Identify which cell holds the provided text, then report its [X, Y] central coordinate. 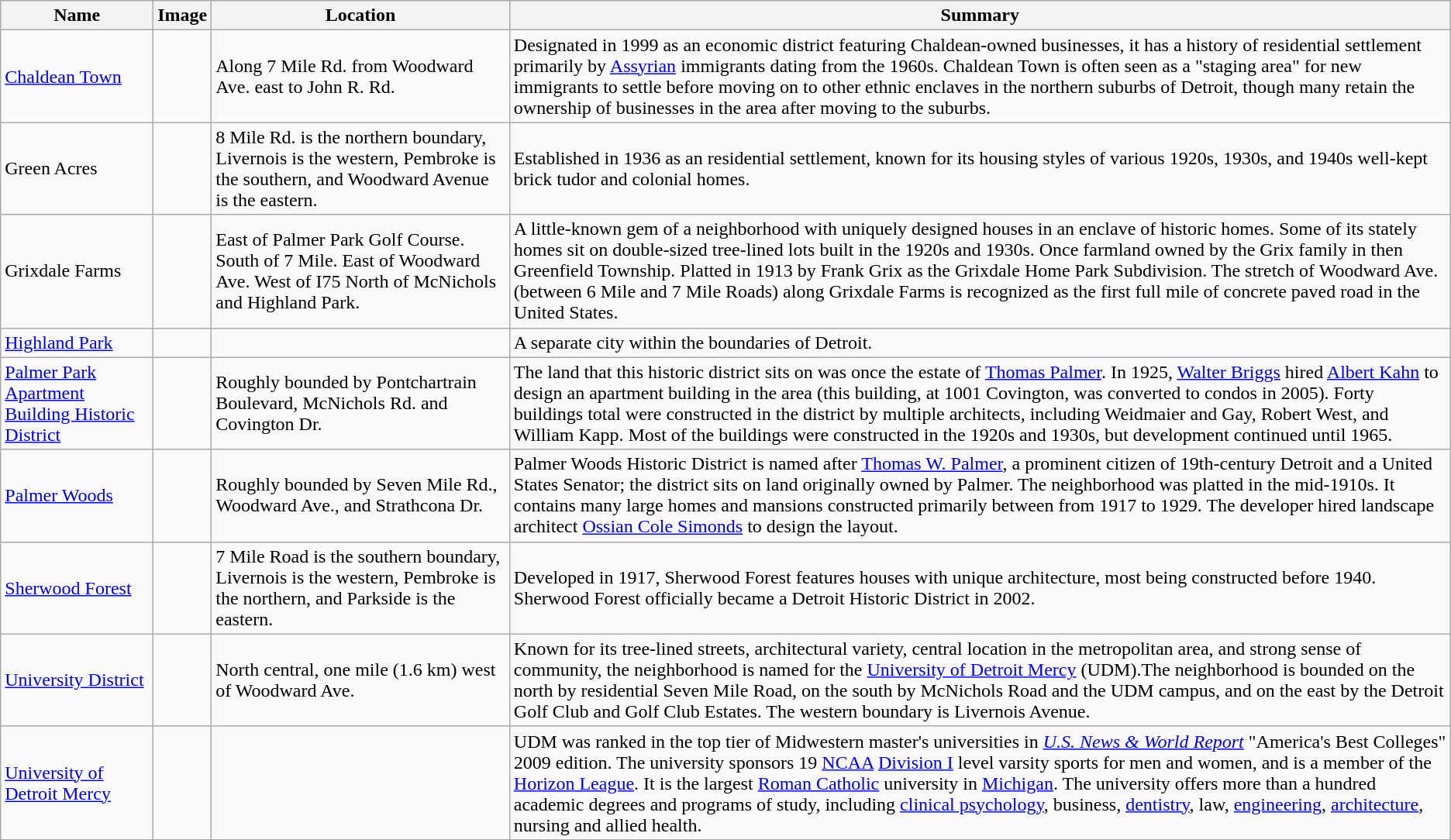
Grixdale Farms [78, 271]
Green Acres [78, 169]
Image [183, 15]
Highland Park [78, 343]
7 Mile Road is the southern boundary, Livernois is the western, Pembroke is the northern, and Parkside is the eastern. [361, 587]
8 Mile Rd. is the northern boundary, Livernois is the western, Pembroke is the southern, and Woodward Avenue is the eastern. [361, 169]
Roughly bounded by Seven Mile Rd., Woodward Ave., and Strathcona Dr. [361, 496]
Roughly bounded by Pontchartrain Boulevard, McNichols Rd. and Covington Dr. [361, 403]
Palmer Park Apartment Building Historic District [78, 403]
Along 7 Mile Rd. from Woodward Ave. east to John R. Rd. [361, 76]
Palmer Woods [78, 496]
East of Palmer Park Golf Course. South of 7 Mile. East of Woodward Ave. West of I75 North of McNichols and Highland Park. [361, 271]
Name [78, 15]
University District [78, 680]
University of Detroit Mercy [78, 783]
Location [361, 15]
A separate city within the boundaries of Detroit. [980, 343]
North central, one mile (1.6 km) west of Woodward Ave. [361, 680]
Sherwood Forest [78, 587]
Summary [980, 15]
Chaldean Town [78, 76]
